Provide the [x, y] coordinate of the cell's center where the given text is located.  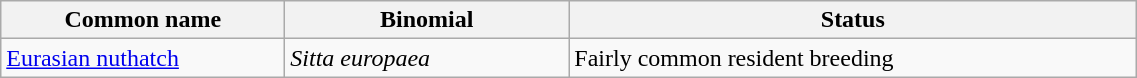
Eurasian nuthatch [143, 58]
Common name [143, 20]
Sitta europaea [427, 58]
Binomial [427, 20]
Fairly common resident breeding [853, 58]
Status [853, 20]
